Detect which cell encompasses the target text, then output its (x, y) center coordinate. 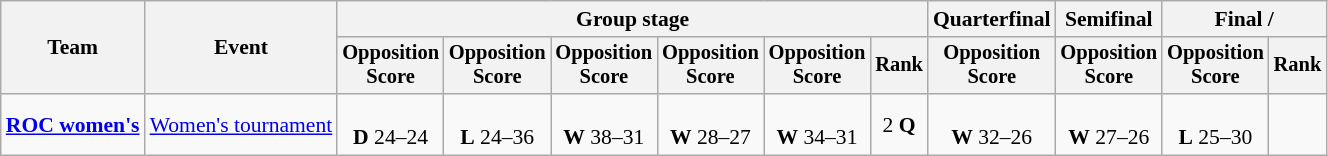
Semifinal (1110, 19)
W 34–31 (818, 124)
W 28–27 (710, 124)
ROC women's (73, 124)
2 Q (899, 124)
Event (242, 48)
L 25–30 (1216, 124)
Women's tournament (242, 124)
Final / (1244, 19)
Group stage (632, 19)
L 24–36 (498, 124)
Team (73, 48)
Quarterfinal (992, 19)
W 38–31 (604, 124)
W 32–26 (992, 124)
D 24–24 (390, 124)
W 27–26 (1110, 124)
